Capture the cell that displays the provided text and extract its (x, y) central coordinate. 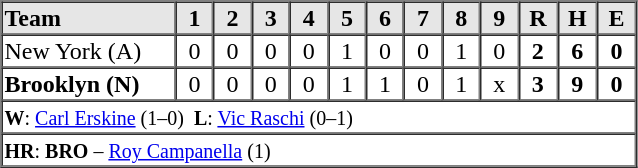
New York (A) (89, 50)
8 (461, 18)
W: Carl Erskine (1–0) L: Vic Raschi (0–1) (319, 116)
R (538, 18)
Brooklyn (N) (89, 84)
H (576, 18)
4 (309, 18)
x (499, 84)
Team (89, 18)
5 (347, 18)
E (616, 18)
7 (423, 18)
HR: BRO – Roy Campanella (1) (319, 150)
